Extract the (X, Y) coordinate from the center of the cell holding the provided text.  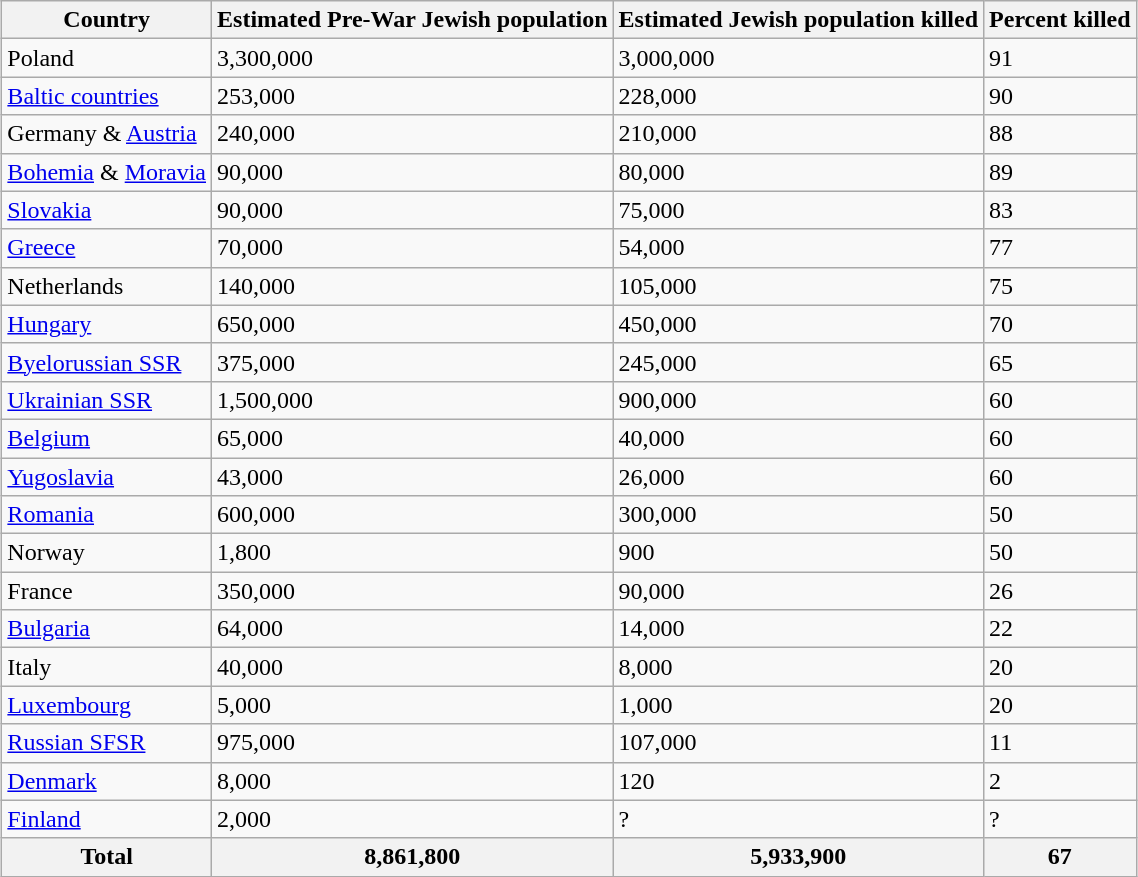
43,000 (413, 477)
Country (107, 20)
Denmark (107, 781)
Total (107, 857)
Bohemia & Moravia (107, 172)
1,500,000 (413, 400)
Estimated Jewish population killed (798, 20)
375,000 (413, 362)
Poland (107, 58)
3,000,000 (798, 58)
65 (1060, 362)
26,000 (798, 477)
900 (798, 553)
22 (1060, 629)
Russian SFSR (107, 743)
65,000 (413, 438)
Hungary (107, 324)
Italy (107, 667)
975,000 (413, 743)
75,000 (798, 210)
Romania (107, 515)
Netherlands (107, 286)
107,000 (798, 743)
26 (1060, 591)
Belgium (107, 438)
88 (1060, 134)
80,000 (798, 172)
Yugoslavia (107, 477)
91 (1060, 58)
228,000 (798, 96)
8,861,800 (413, 857)
11 (1060, 743)
140,000 (413, 286)
Baltic countries (107, 96)
90 (1060, 96)
240,000 (413, 134)
105,000 (798, 286)
120 (798, 781)
Bulgaria (107, 629)
2,000 (413, 819)
89 (1060, 172)
5,000 (413, 705)
650,000 (413, 324)
83 (1060, 210)
Norway (107, 553)
14,000 (798, 629)
Slovakia (107, 210)
210,000 (798, 134)
3,300,000 (413, 58)
Estimated Pre-War Jewish population (413, 20)
Germany & Austria (107, 134)
Luxembourg (107, 705)
245,000 (798, 362)
350,000 (413, 591)
67 (1060, 857)
1,800 (413, 553)
77 (1060, 248)
300,000 (798, 515)
5,933,900 (798, 857)
64,000 (413, 629)
54,000 (798, 248)
France (107, 591)
1,000 (798, 705)
Ukrainian SSR (107, 400)
450,000 (798, 324)
Greece (107, 248)
2 (1060, 781)
Percent killed (1060, 20)
75 (1060, 286)
600,000 (413, 515)
Finland (107, 819)
900,000 (798, 400)
70,000 (413, 248)
253,000 (413, 96)
Byelorussian SSR (107, 362)
70 (1060, 324)
